Output the [x, y] coordinate of the center of the cell containing the given text.  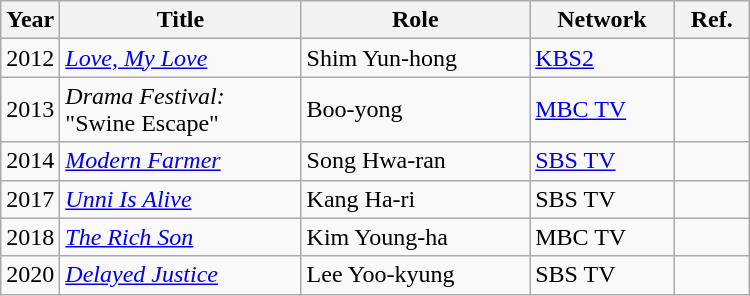
Kim Young-ha [416, 237]
2013 [30, 110]
Drama Festival:"Swine Escape" [180, 110]
The Rich Son [180, 237]
Role [416, 20]
Title [180, 20]
KBS2 [602, 58]
Unni Is Alive [180, 199]
Boo-yong [416, 110]
2020 [30, 275]
2018 [30, 237]
Delayed Justice [180, 275]
Year [30, 20]
2012 [30, 58]
Love, My Love [180, 58]
Network [602, 20]
Song Hwa-ran [416, 161]
2014 [30, 161]
Kang Ha-ri [416, 199]
Modern Farmer [180, 161]
Ref. [712, 20]
2017 [30, 199]
Lee Yoo-kyung [416, 275]
Shim Yun-hong [416, 58]
